Find where the given text appears and provide that cell's center as (x, y) coordinate. 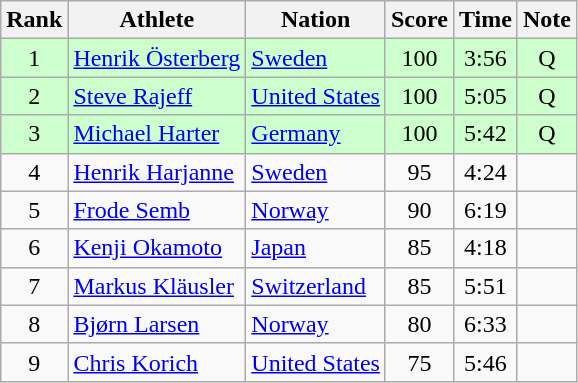
2 (34, 96)
90 (419, 210)
5:05 (485, 96)
Frode Semb (157, 210)
Chris Korich (157, 362)
6:33 (485, 324)
Bjørn Larsen (157, 324)
4:24 (485, 172)
Henrik Harjanne (157, 172)
5:51 (485, 286)
5:46 (485, 362)
80 (419, 324)
6:19 (485, 210)
4:18 (485, 248)
Time (485, 20)
8 (34, 324)
5:42 (485, 134)
Athlete (157, 20)
Kenji Okamoto (157, 248)
3:56 (485, 58)
Markus Kläusler (157, 286)
Nation (316, 20)
Michael Harter (157, 134)
9 (34, 362)
Rank (34, 20)
95 (419, 172)
Steve Rajeff (157, 96)
7 (34, 286)
6 (34, 248)
Note (546, 20)
4 (34, 172)
Switzerland (316, 286)
Score (419, 20)
1 (34, 58)
75 (419, 362)
3 (34, 134)
5 (34, 210)
Germany (316, 134)
Japan (316, 248)
Henrik Österberg (157, 58)
